Identify which cell holds the provided text, then report its (x, y) central coordinate. 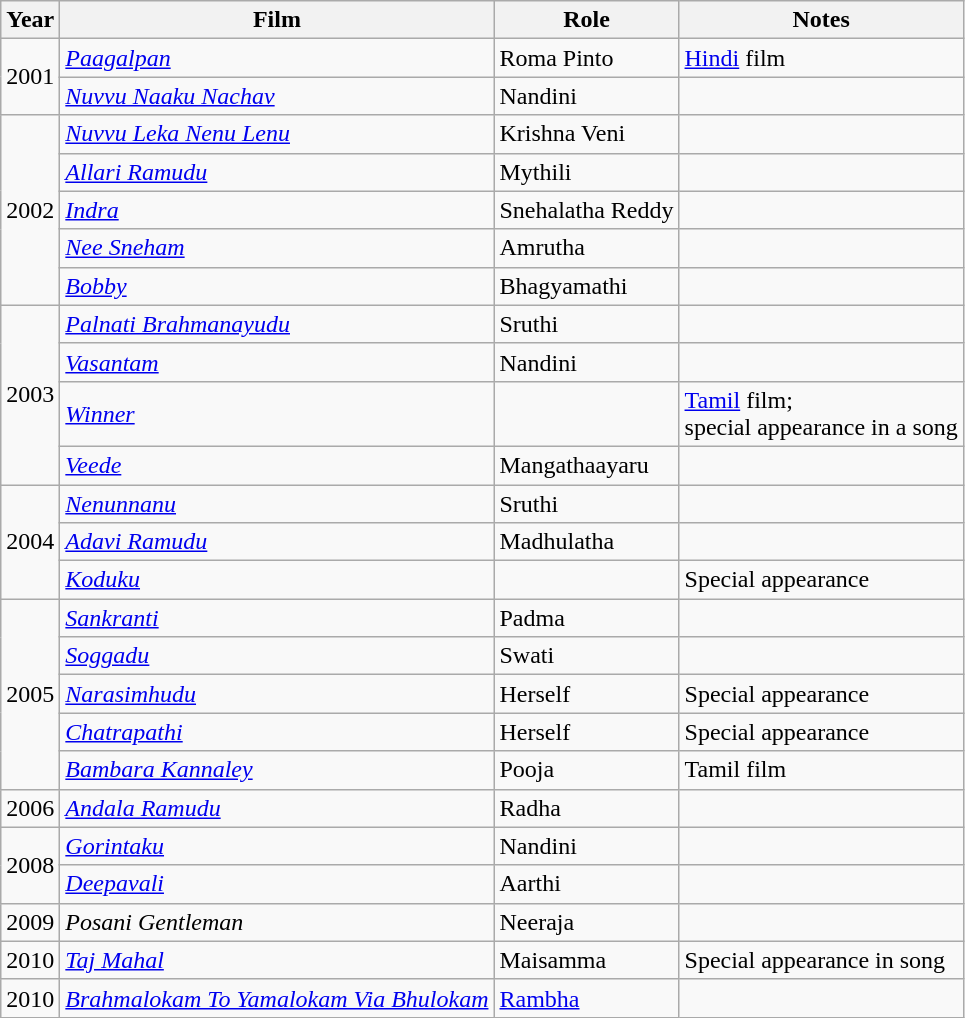
2002 (30, 210)
Neeraja (586, 922)
Swati (586, 656)
Tamil film;special appearance in a song (821, 414)
Radha (586, 808)
Paagalpan (277, 58)
Mangathaayaru (586, 465)
Adavi Ramudu (277, 542)
Bhagyamathi (586, 286)
Roma Pinto (586, 58)
Bambara Kannaley (277, 770)
Maisamma (586, 960)
Veede (277, 465)
2003 (30, 394)
Role (586, 20)
Notes (821, 20)
Indra (277, 210)
Film (277, 20)
2006 (30, 808)
2001 (30, 77)
Brahmalokam To Yamalokam Via Bhulokam (277, 998)
Andala Ramudu (277, 808)
Gorintaku (277, 846)
Rambha (586, 998)
Mythili (586, 172)
Amrutha (586, 248)
Chatrapathi (277, 732)
Posani Gentleman (277, 922)
Padma (586, 618)
Allari Ramudu (277, 172)
Vasantam (277, 362)
Sankranti (277, 618)
Pooja (586, 770)
Krishna Veni (586, 134)
Special appearance in song (821, 960)
Madhulatha (586, 542)
Year (30, 20)
Soggadu (277, 656)
Nuvvu Leka Nenu Lenu (277, 134)
Palnati Brahmanayudu (277, 324)
2005 (30, 694)
Hindi film (821, 58)
Deepavali (277, 884)
Winner (277, 414)
Snehalatha Reddy (586, 210)
2009 (30, 922)
Taj Mahal (277, 960)
Tamil film (821, 770)
Bobby (277, 286)
Aarthi (586, 884)
2004 (30, 541)
Nenunnanu (277, 503)
2008 (30, 865)
Narasimhudu (277, 694)
Nee Sneham (277, 248)
Koduku (277, 580)
Nuvvu Naaku Nachav (277, 96)
